Output the (X, Y) coordinate of the center of the cell containing the given text.  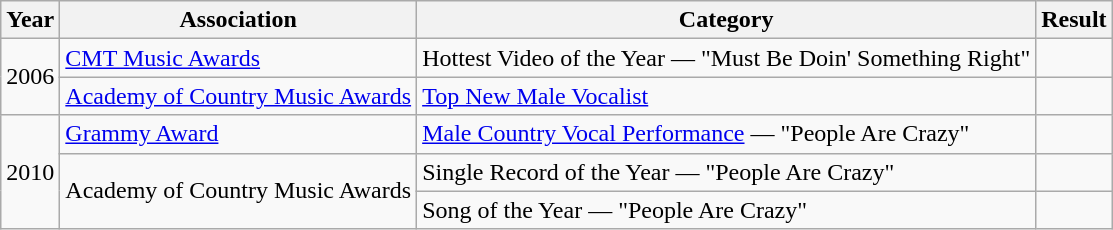
Song of the Year — "People Are Crazy" (726, 210)
Top New Male Vocalist (726, 96)
Association (238, 20)
Category (726, 20)
CMT Music Awards (238, 58)
2010 (30, 172)
Male Country Vocal Performance — "People Are Crazy" (726, 134)
Single Record of the Year — "People Are Crazy" (726, 172)
Grammy Award (238, 134)
2006 (30, 77)
Hottest Video of the Year — "Must Be Doin' Something Right" (726, 58)
Year (30, 20)
Result (1074, 20)
